Search for the cell housing the specified text and yield its [x, y] center coordinate. 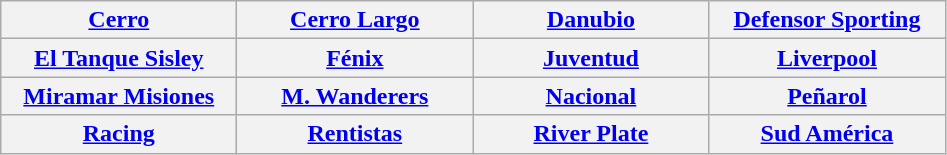
Fénix [355, 58]
Sud América [827, 134]
El Tanque Sisley [119, 58]
Juventud [591, 58]
Cerro [119, 20]
Cerro Largo [355, 20]
M. Wanderers [355, 96]
Miramar Misiones [119, 96]
Racing [119, 134]
Defensor Sporting [827, 20]
Liverpool [827, 58]
Danubio [591, 20]
Peñarol [827, 96]
Rentistas [355, 134]
Nacional [591, 96]
River Plate [591, 134]
